Determine the [x, y] coordinate at the center of the cell enclosing the given text.  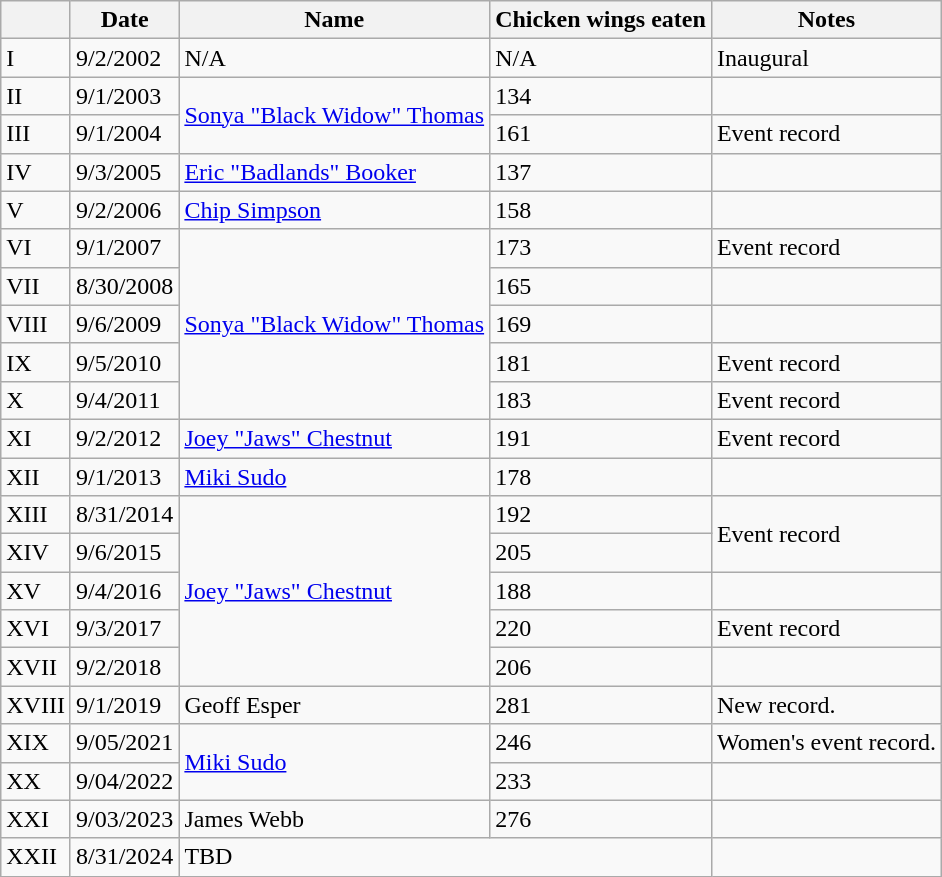
191 [601, 438]
206 [601, 667]
Date [124, 20]
9/4/2011 [124, 400]
9/2/2006 [124, 210]
9/4/2016 [124, 591]
183 [601, 400]
XIX [36, 743]
XXI [36, 819]
III [36, 134]
XII [36, 477]
9/2/2012 [124, 438]
James Webb [334, 819]
9/1/2007 [124, 248]
Chip Simpson [334, 210]
Inaugural [826, 58]
9/6/2015 [124, 553]
192 [601, 515]
XXII [36, 857]
9/2/2002 [124, 58]
9/6/2009 [124, 324]
8/31/2024 [124, 857]
173 [601, 248]
137 [601, 172]
276 [601, 819]
9/05/2021 [124, 743]
VII [36, 286]
Notes [826, 20]
8/31/2014 [124, 515]
XV [36, 591]
9/1/2013 [124, 477]
9/1/2004 [124, 134]
188 [601, 591]
178 [601, 477]
9/2/2018 [124, 667]
VIII [36, 324]
9/1/2019 [124, 705]
9/03/2023 [124, 819]
IX [36, 362]
9/3/2005 [124, 172]
I [36, 58]
246 [601, 743]
X [36, 400]
XI [36, 438]
Women's event record. [826, 743]
9/5/2010 [124, 362]
New record. [826, 705]
281 [601, 705]
220 [601, 629]
Geoff Esper [334, 705]
134 [601, 96]
9/1/2003 [124, 96]
IV [36, 172]
169 [601, 324]
VI [36, 248]
XX [36, 781]
Name [334, 20]
9/3/2017 [124, 629]
XVI [36, 629]
XIV [36, 553]
158 [601, 210]
Chicken wings eaten [601, 20]
161 [601, 134]
233 [601, 781]
XVII [36, 667]
Eric "Badlands" Booker [334, 172]
165 [601, 286]
XIII [36, 515]
TBD [446, 857]
9/04/2022 [124, 781]
8/30/2008 [124, 286]
II [36, 96]
V [36, 210]
205 [601, 553]
181 [601, 362]
XVIII [36, 705]
